For the text-containing cell, return its midpoint in (x, y) coordinate format. 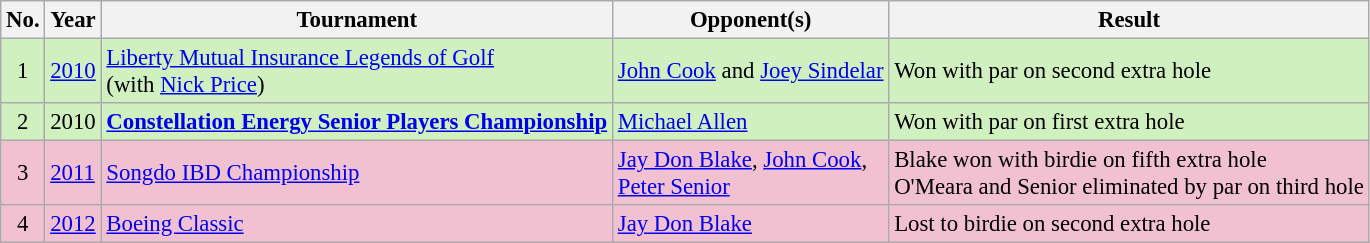
Michael Allen (750, 122)
2012 (73, 224)
Blake won with birdie on fifth extra holeO'Meara and Senior eliminated by par on third hole (1129, 174)
Constellation Energy Senior Players Championship (356, 122)
2011 (73, 174)
Opponent(s) (750, 20)
No. (23, 20)
2 (23, 122)
Tournament (356, 20)
Songdo IBD Championship (356, 174)
4 (23, 224)
Boeing Classic (356, 224)
Year (73, 20)
1 (23, 72)
Result (1129, 20)
3 (23, 174)
John Cook and Joey Sindelar (750, 72)
Jay Don Blake (750, 224)
Liberty Mutual Insurance Legends of Golf(with Nick Price) (356, 72)
Won with par on first extra hole (1129, 122)
Won with par on second extra hole (1129, 72)
Jay Don Blake, John Cook, Peter Senior (750, 174)
Lost to birdie on second extra hole (1129, 224)
